For the text-containing cell, return its midpoint in [x, y] coordinate format. 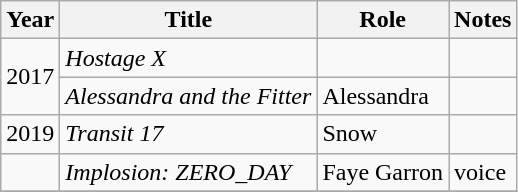
Implosion: ZERO_DAY [188, 172]
Alessandra [383, 96]
2019 [30, 134]
Title [188, 20]
Role [383, 20]
2017 [30, 77]
Faye Garron [383, 172]
Snow [383, 134]
Notes [483, 20]
Transit 17 [188, 134]
Hostage X [188, 58]
Alessandra and the Fitter [188, 96]
voice [483, 172]
Year [30, 20]
